Locate the cell with the specified text and output its (x, y) center coordinate. 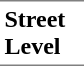
Street Level (42, 33)
